Detect which cell encompasses the target text, then output its (X, Y) center coordinate. 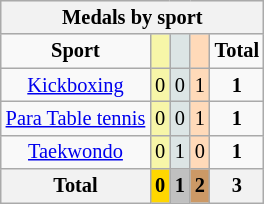
Para Table tennis (76, 118)
Taekwondo (76, 152)
3 (237, 186)
Sport (76, 51)
2 (200, 186)
Kickboxing (76, 85)
Medals by sport (132, 17)
